For the text-containing cell, return its midpoint in (x, y) coordinate format. 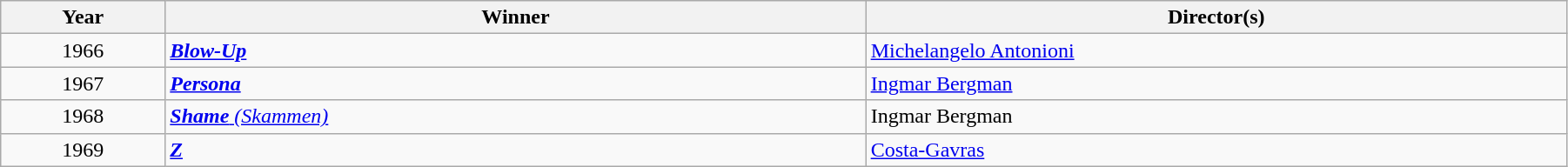
Shame (Skammen) (515, 117)
1966 (84, 50)
Michelangelo Antonioni (1216, 50)
1969 (84, 150)
Winner (515, 17)
Persona (515, 83)
Blow-Up (515, 50)
Z (515, 150)
Year (84, 17)
1968 (84, 117)
Director(s) (1216, 17)
Costa-Gavras (1216, 150)
1967 (84, 83)
